Locate the cell with the specified text and output its [x, y] center coordinate. 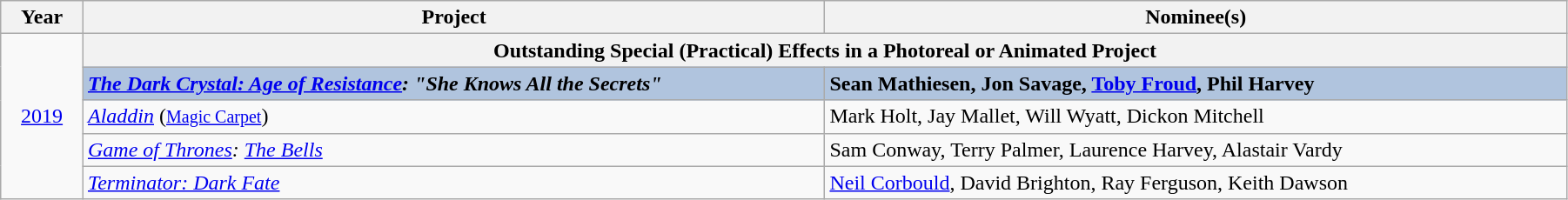
Sean Mathiesen, Jon Savage, Toby Froud, Phil Harvey [1196, 83]
Year [42, 17]
Game of Thrones: The Bells [453, 150]
Sam Conway, Terry Palmer, Laurence Harvey, Alastair Vardy [1196, 150]
Neil Corbould, David Brighton, Ray Ferguson, Keith Dawson [1196, 183]
Mark Holt, Jay Mallet, Will Wyatt, Dickon Mitchell [1196, 117]
Aladdin (Magic Carpet) [453, 117]
2019 [42, 117]
Nominee(s) [1196, 17]
The Dark Crystal: Age of Resistance: "She Knows All the Secrets" [453, 83]
Project [453, 17]
Terminator: Dark Fate [453, 183]
Outstanding Special (Practical) Effects in a Photoreal or Animated Project [825, 50]
